From the cell containing the given text, extract its center point as [x, y] coordinate. 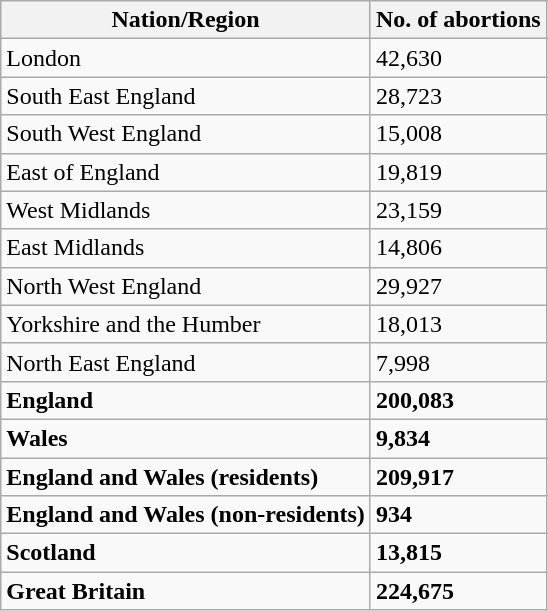
Nation/Region [186, 20]
England and Wales (non-residents) [186, 515]
England and Wales (residents) [186, 477]
South East England [186, 96]
7,998 [458, 362]
19,819 [458, 172]
15,008 [458, 134]
18,013 [458, 324]
East of England [186, 172]
14,806 [458, 248]
29,927 [458, 286]
13,815 [458, 553]
South West England [186, 134]
North East England [186, 362]
Great Britain [186, 591]
42,630 [458, 58]
Wales [186, 438]
Scotland [186, 553]
England [186, 400]
209,917 [458, 477]
North West England [186, 286]
23,159 [458, 210]
No. of abortions [458, 20]
East Midlands [186, 248]
934 [458, 515]
West Midlands [186, 210]
9,834 [458, 438]
London [186, 58]
28,723 [458, 96]
200,083 [458, 400]
Yorkshire and the Humber [186, 324]
224,675 [458, 591]
